Find where the given text appears and provide that cell's center as (X, Y) coordinate. 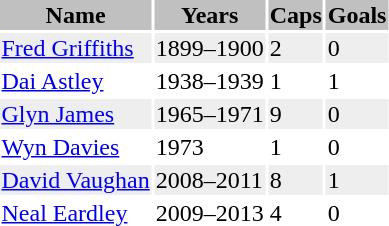
Glyn James (76, 114)
2 (296, 48)
2008–2011 (210, 180)
Goals (357, 15)
1938–1939 (210, 81)
Fred Griffiths (76, 48)
David Vaughan (76, 180)
9 (296, 114)
1973 (210, 147)
Wyn Davies (76, 147)
Years (210, 15)
1899–1900 (210, 48)
1965–1971 (210, 114)
8 (296, 180)
Dai Astley (76, 81)
Name (76, 15)
Caps (296, 15)
